Pinpoint the cell where the given text exists, returning its (x, y) midpoint coordinate. 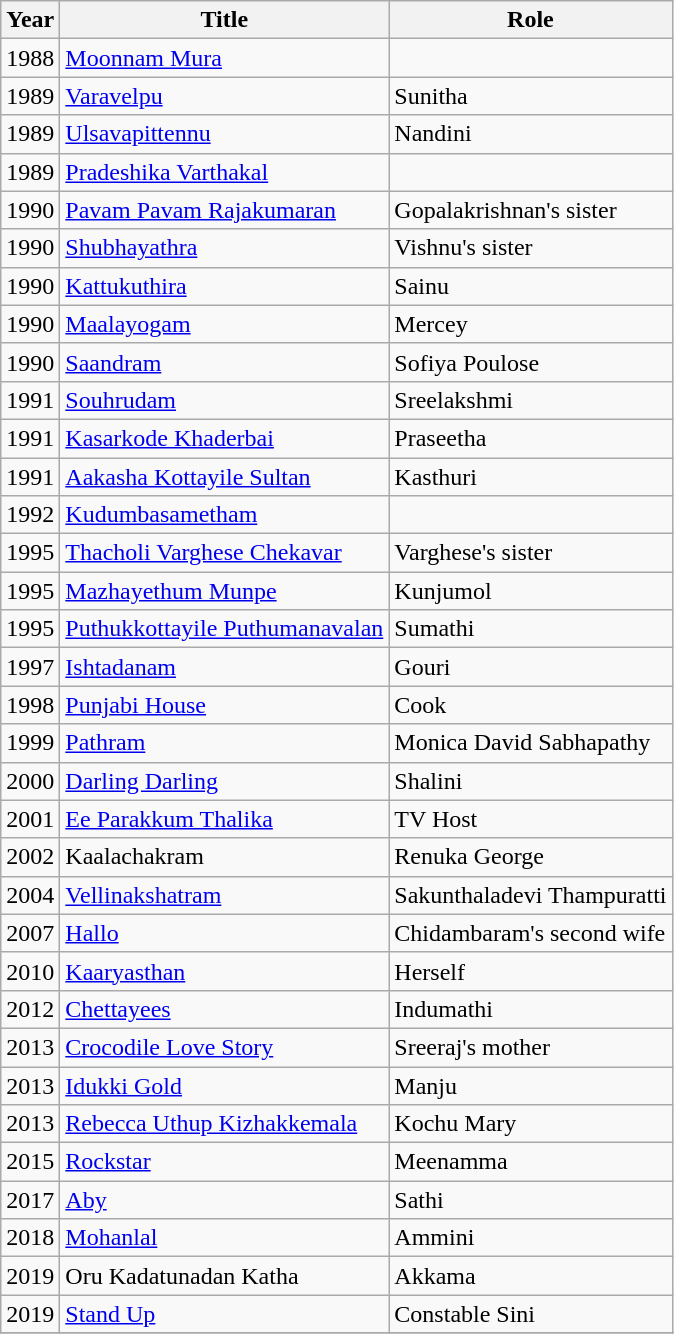
2010 (30, 971)
Shubhayathra (224, 248)
Sreeraj's mother (530, 1047)
Sunitha (530, 96)
Kattukuthira (224, 286)
2002 (30, 857)
Aakasha Kottayile Sultan (224, 477)
Rockstar (224, 1162)
Chidambaram's second wife (530, 933)
Vishnu's sister (530, 248)
Idukki Gold (224, 1085)
Saandram (224, 362)
Kunjumol (530, 591)
2017 (30, 1200)
Cook (530, 705)
2012 (30, 1009)
Akkama (530, 1276)
Souhrudam (224, 400)
Ammini (530, 1238)
Herself (530, 971)
Kaaryasthan (224, 971)
Puthukkottayile Puthumanavalan (224, 629)
Manju (530, 1085)
Hallo (224, 933)
Varghese's sister (530, 553)
Monica David Sabhapathy (530, 743)
Kaalachakram (224, 857)
Shalini (530, 781)
Aby (224, 1200)
2018 (30, 1238)
Ishtadanam (224, 667)
2000 (30, 781)
Ulsavapittennu (224, 134)
Kudumbasametham (224, 515)
Oru Kadatunadan Katha (224, 1276)
Sainu (530, 286)
2004 (30, 895)
TV Host (530, 819)
Sreelakshmi (530, 400)
Meenamma (530, 1162)
Darling Darling (224, 781)
Kasarkode Khaderbai (224, 438)
Sakunthaladevi Thampuratti (530, 895)
Nandini (530, 134)
Chettayees (224, 1009)
Year (30, 20)
Varavelpu (224, 96)
2001 (30, 819)
Role (530, 20)
Pathram (224, 743)
2007 (30, 933)
Mohanlal (224, 1238)
1999 (30, 743)
Mercey (530, 324)
Sumathi (530, 629)
1998 (30, 705)
1992 (30, 515)
1997 (30, 667)
Title (224, 20)
Kochu Mary (530, 1124)
Mazhayethum Munpe (224, 591)
2015 (30, 1162)
Maalayogam (224, 324)
Punjabi House (224, 705)
Sofiya Poulose (530, 362)
Praseetha (530, 438)
Rebecca Uthup Kizhakkemala (224, 1124)
Constable Sini (530, 1314)
Pradeshika Varthakal (224, 172)
Gopalakrishnan's sister (530, 210)
1988 (30, 58)
Vellinakshatram (224, 895)
Indumathi (530, 1009)
Ee Parakkum Thalika (224, 819)
Pavam Pavam Rajakumaran (224, 210)
Stand Up (224, 1314)
Sathi (530, 1200)
Thacholi Varghese Chekavar (224, 553)
Kasthuri (530, 477)
Gouri (530, 667)
Crocodile Love Story (224, 1047)
Moonnam Mura (224, 58)
Renuka George (530, 857)
